Locate the cell with the specified text and output its (x, y) center coordinate. 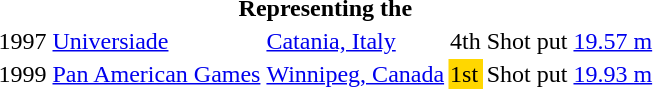
Winnipeg, Canada (356, 74)
Pan American Games (156, 74)
Universiade (156, 41)
Catania, Italy (356, 41)
4th (466, 41)
1st (466, 74)
